Find where the given text appears and provide that cell's center as [X, Y] coordinate. 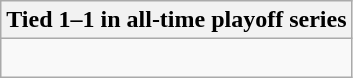
Tied 1–1 in all-time playoff series [176, 20]
